Find where the given text appears and provide that cell's center as [x, y] coordinate. 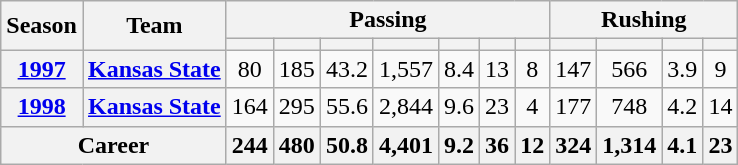
12 [532, 145]
748 [630, 107]
Passing [388, 20]
480 [296, 145]
177 [574, 107]
4.1 [682, 145]
1,557 [406, 69]
Team [154, 26]
4 [532, 107]
1,314 [630, 145]
36 [498, 145]
164 [250, 107]
50.8 [346, 145]
14 [720, 107]
4,401 [406, 145]
Season [42, 26]
1998 [42, 107]
55.6 [346, 107]
324 [574, 145]
3.9 [682, 69]
244 [250, 145]
Rushing [644, 20]
8.4 [458, 69]
1997 [42, 69]
9.6 [458, 107]
13 [498, 69]
80 [250, 69]
9.2 [458, 145]
43.2 [346, 69]
9 [720, 69]
147 [574, 69]
185 [296, 69]
295 [296, 107]
566 [630, 69]
4.2 [682, 107]
Career [114, 145]
8 [532, 69]
2,844 [406, 107]
